Pinpoint the cell where the given text exists, returning its (X, Y) midpoint coordinate. 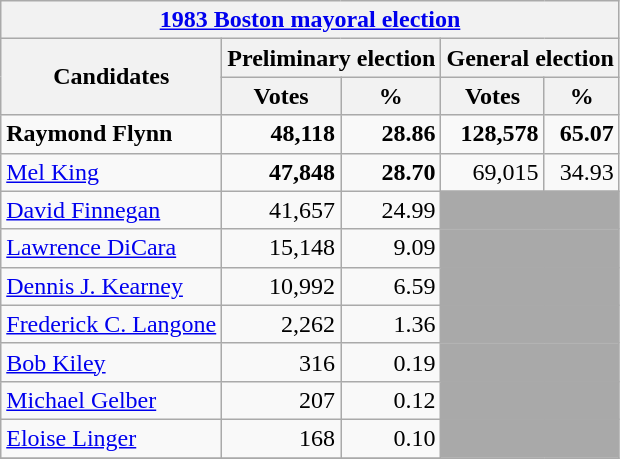
15,148 (282, 248)
Candidates (112, 77)
28.70 (391, 172)
Michael Gelber (112, 400)
Eloise Linger (112, 438)
41,657 (282, 210)
28.86 (391, 134)
65.07 (582, 134)
69,015 (492, 172)
Frederick C. Langone (112, 324)
48,118 (282, 134)
2,262 (282, 324)
24.99 (391, 210)
Raymond Flynn (112, 134)
0.10 (391, 438)
128,578 (492, 134)
Bob Kiley (112, 362)
168 (282, 438)
1.36 (391, 324)
47,848 (282, 172)
David Finnegan (112, 210)
Mel King (112, 172)
10,992 (282, 286)
9.09 (391, 248)
6.59 (391, 286)
Lawrence DiCara (112, 248)
Dennis J. Kearney (112, 286)
0.12 (391, 400)
316 (282, 362)
Preliminary election (332, 58)
207 (282, 400)
1983 Boston mayoral election (310, 20)
General election (530, 58)
34.93 (582, 172)
0.19 (391, 362)
